Scan for the cell matching the given text and deliver its (X, Y) coordinate at center. 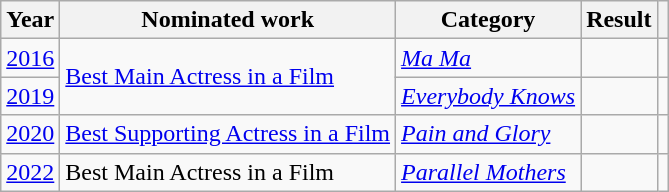
Category (488, 20)
2019 (30, 96)
Result (619, 20)
2020 (30, 134)
2022 (30, 172)
Everybody Knows (488, 96)
Best Supporting Actress in a Film (228, 134)
Year (30, 20)
Pain and Glory (488, 134)
Ma Ma (488, 58)
Parallel Mothers (488, 172)
Nominated work (228, 20)
2016 (30, 58)
